Provide the (x, y) coordinate of the cell's center where the given text is located.  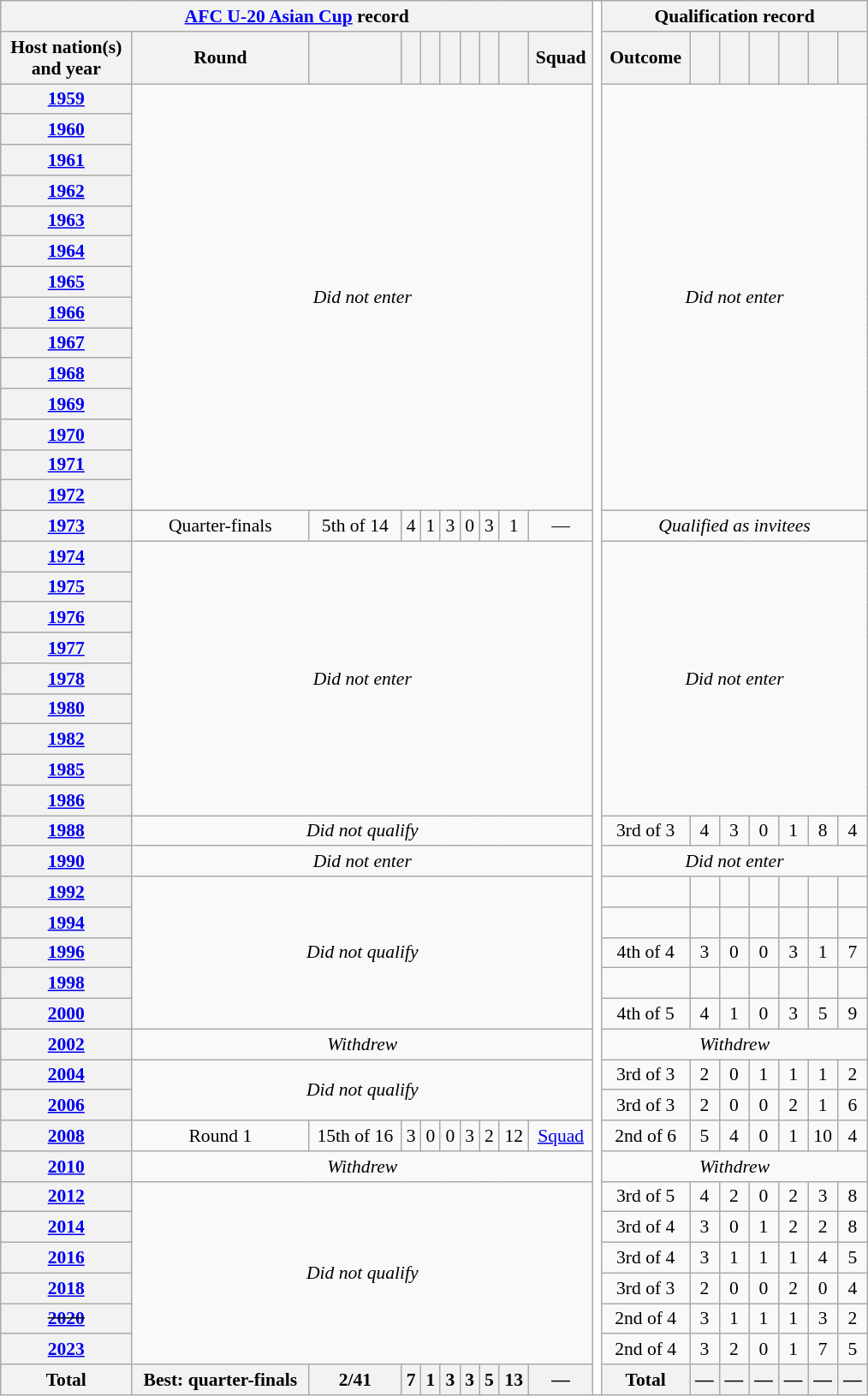
AFC U-20 Asian Cup record (297, 16)
1977 (67, 648)
2006 (67, 1106)
1963 (67, 221)
2014 (67, 1227)
Quarter-finals (221, 526)
1988 (67, 831)
Round (221, 58)
1994 (67, 923)
1965 (67, 282)
1966 (67, 312)
1967 (67, 343)
10 (823, 1136)
3rd of 5 (645, 1197)
2020 (67, 1319)
4th of 5 (645, 1014)
1974 (67, 556)
2008 (67, 1136)
1962 (67, 191)
1973 (67, 526)
1969 (67, 404)
1980 (67, 709)
2018 (67, 1288)
4th of 4 (645, 953)
2004 (67, 1075)
1998 (67, 983)
1985 (67, 770)
5th of 14 (355, 526)
1990 (67, 862)
Qualified as invitees (734, 526)
1978 (67, 679)
1970 (67, 435)
1996 (67, 953)
1972 (67, 496)
Round 1 (221, 1136)
2016 (67, 1258)
13 (514, 1380)
1961 (67, 160)
2023 (67, 1350)
1986 (67, 800)
1959 (67, 99)
2010 (67, 1167)
1971 (67, 465)
Outcome (645, 58)
1964 (67, 252)
12 (514, 1136)
6 (853, 1106)
1992 (67, 892)
Host nation(s)and year (67, 58)
2002 (67, 1044)
2000 (67, 1014)
Qualification record (734, 16)
Best: quarter-finals (221, 1380)
1976 (67, 618)
2/41 (355, 1380)
15th of 16 (355, 1136)
1968 (67, 374)
1960 (67, 130)
2012 (67, 1197)
1982 (67, 740)
1975 (67, 587)
9 (853, 1014)
2nd of 6 (645, 1136)
